For the text-containing cell, return its midpoint in (x, y) coordinate format. 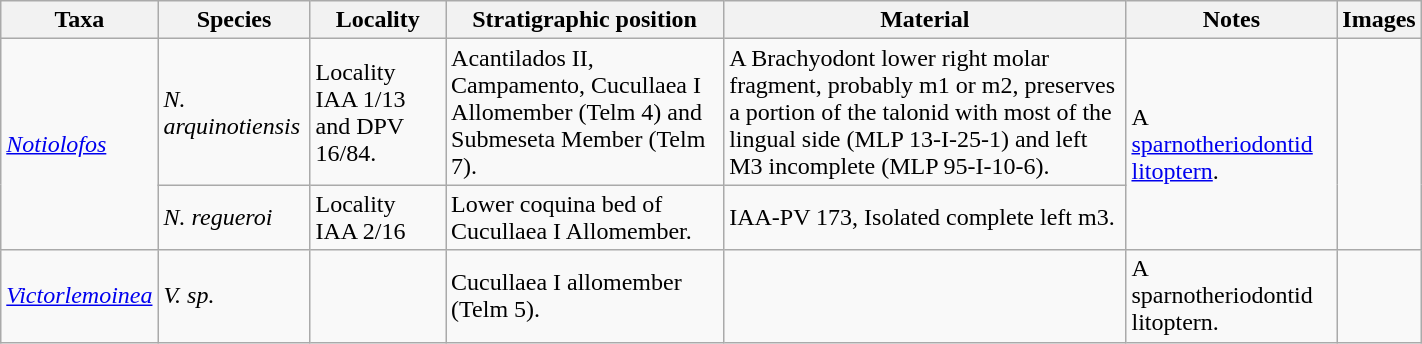
Material (925, 20)
N. arquinotiensis (234, 112)
Locality (378, 20)
Cucullaea I allomember (Telm 5). (585, 296)
Taxa (80, 20)
Stratigraphic position (585, 20)
Notes (1232, 20)
N. regueroi (234, 218)
Locality IAA 1/13 and DPV 16/84. (378, 112)
Images (1379, 20)
Species (234, 20)
Victorlemoinea (80, 296)
V. sp. (234, 296)
Notiolofos (80, 144)
Acantilados II, Campamento, Cucullaea I Allomember (Telm 4) and Submeseta Member (Telm 7). (585, 112)
Locality IAA 2/16 (378, 218)
Lower coquina bed of Cucullaea I Allomember. (585, 218)
IAA-PV 173, Isolated complete left m3. (925, 218)
